Find where the given text appears and provide that cell's center as (x, y) coordinate. 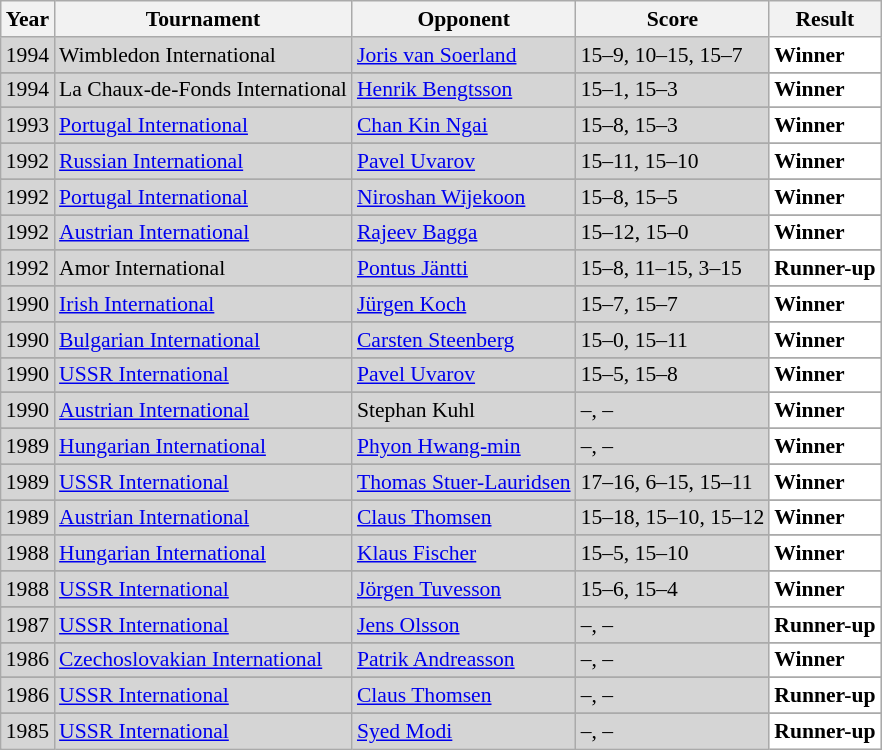
Result (824, 19)
Opponent (464, 19)
Pontus Jäntti (464, 269)
17–16, 6–15, 15–11 (673, 482)
15–6, 15–4 (673, 589)
15–8, 15–3 (673, 126)
15–11, 15–10 (673, 162)
Wimbledon International (203, 55)
Jörgen Tuvesson (464, 589)
Score (673, 19)
Phyon Hwang-min (464, 447)
Russian International (203, 162)
La Chaux-de-Fonds International (203, 90)
Irish International (203, 304)
15–5, 15–10 (673, 554)
15–7, 15–7 (673, 304)
Rajeev Bagga (464, 233)
Stephan Kuhl (464, 411)
15–18, 15–10, 15–12 (673, 518)
15–8, 15–5 (673, 197)
Syed Modi (464, 732)
Thomas Stuer-Lauridsen (464, 482)
Jens Olsson (464, 625)
15–0, 15–11 (673, 340)
Carsten Steenberg (464, 340)
Henrik Bengtsson (464, 90)
Niroshan Wijekoon (464, 197)
Klaus Fischer (464, 554)
Jürgen Koch (464, 304)
15–9, 10–15, 15–7 (673, 55)
Patrik Andreasson (464, 660)
15–8, 11–15, 3–15 (673, 269)
Chan Kin Ngai (464, 126)
Tournament (203, 19)
Joris van Soerland (464, 55)
Amor International (203, 269)
Czechoslovakian International (203, 660)
15–1, 15–3 (673, 90)
Year (28, 19)
1985 (28, 732)
15–5, 15–8 (673, 375)
1987 (28, 625)
Bulgarian International (203, 340)
1993 (28, 126)
15–12, 15–0 (673, 233)
